Determine the [X, Y] coordinate at the center of the cell enclosing the given text.  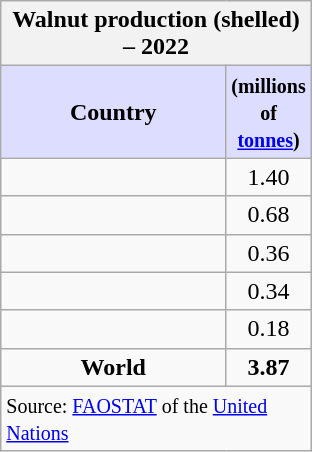
Country [114, 112]
3.87 [269, 367]
Walnut production (shelled) – 2022 [156, 34]
World [114, 367]
0.36 [269, 253]
0.68 [269, 215]
(millions of tonnes) [269, 112]
Source: FAOSTAT of the United Nations [156, 418]
1.40 [269, 177]
0.18 [269, 329]
0.34 [269, 291]
